Extract the (X, Y) coordinate from the center of the cell holding the provided text.  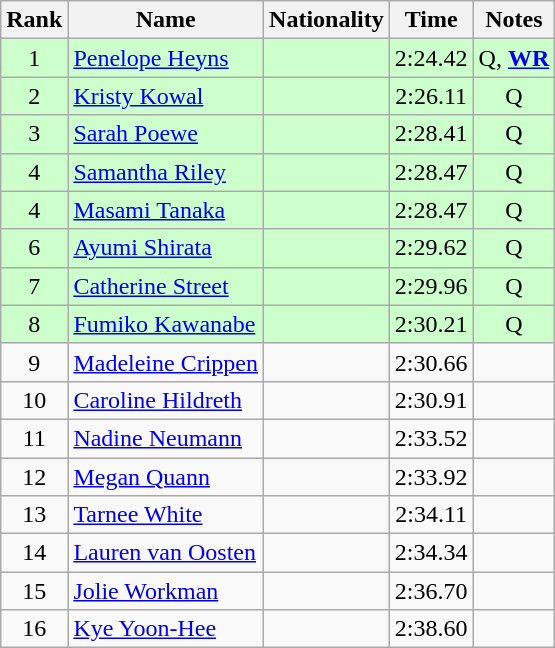
1 (34, 58)
Q, WR (514, 58)
2:36.70 (431, 591)
Nadine Neumann (166, 438)
7 (34, 286)
2:34.34 (431, 553)
13 (34, 515)
15 (34, 591)
Megan Quann (166, 477)
16 (34, 629)
9 (34, 362)
2:33.52 (431, 438)
Name (166, 20)
2:30.91 (431, 400)
Catherine Street (166, 286)
Masami Tanaka (166, 210)
2:30.66 (431, 362)
Nationality (327, 20)
12 (34, 477)
Jolie Workman (166, 591)
2:33.92 (431, 477)
2:26.11 (431, 96)
2 (34, 96)
Caroline Hildreth (166, 400)
Fumiko Kawanabe (166, 324)
2:28.41 (431, 134)
8 (34, 324)
2:34.11 (431, 515)
Kristy Kowal (166, 96)
Notes (514, 20)
11 (34, 438)
10 (34, 400)
2:38.60 (431, 629)
2:24.42 (431, 58)
2:29.96 (431, 286)
Lauren van Oosten (166, 553)
Sarah Poewe (166, 134)
2:29.62 (431, 248)
Madeleine Crippen (166, 362)
Penelope Heyns (166, 58)
Tarnee White (166, 515)
Rank (34, 20)
3 (34, 134)
6 (34, 248)
2:30.21 (431, 324)
Kye Yoon-Hee (166, 629)
Ayumi Shirata (166, 248)
14 (34, 553)
Time (431, 20)
Samantha Riley (166, 172)
